Capture the cell that displays the provided text and extract its (x, y) central coordinate. 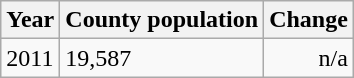
County population (162, 20)
19,587 (162, 58)
Change (309, 20)
Year (30, 20)
n/a (309, 58)
2011 (30, 58)
